Determine the (x, y) coordinate at the center of the cell enclosing the given text.  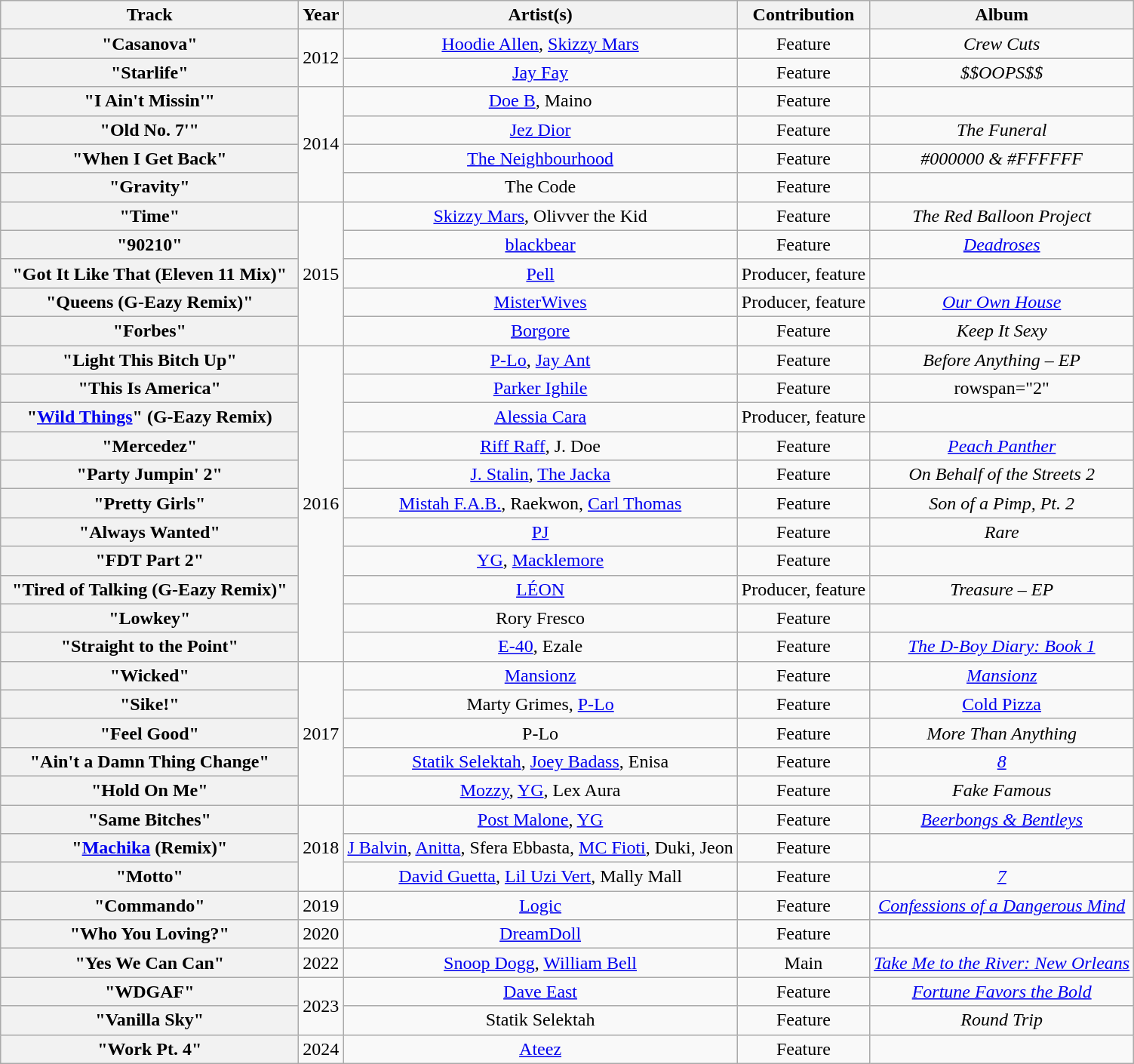
"Pretty Girls" (149, 503)
$$OOPS$$ (1002, 72)
"Hold On Me" (149, 790)
Contribution (803, 15)
Fake Famous (1002, 790)
On Behalf of the Streets 2 (1002, 475)
"Starlife" (149, 72)
Post Malone, YG (540, 819)
Pell (540, 273)
More Than Anything (1002, 733)
"Wild Things" (G-Eazy Remix) (149, 417)
Main (803, 963)
7 (1002, 877)
2012 (321, 58)
YG, Macklemore (540, 561)
Confessions of a Dangerous Mind (1002, 906)
"This Is America" (149, 389)
Mistah F.A.B., Raekwon, Carl Thomas (540, 503)
David Guetta, Lil Uzi Vert, Mally Mall (540, 877)
"Commando" (149, 906)
Mozzy, YG, Lex Aura (540, 790)
"I Ain't Missin'" (149, 101)
"Motto" (149, 877)
2020 (321, 934)
Keep It Sexy (1002, 331)
P-Lo (540, 733)
Son of a Pimp, Pt. 2 (1002, 503)
Rare (1002, 532)
Crew Cuts (1002, 44)
Skizzy Mars, Olivver the Kid (540, 216)
Ateez (540, 1049)
Fortune Favors the Bold (1002, 992)
2019 (321, 906)
"Tired of Talking (G-Eazy Remix)" (149, 589)
Deadroses (1002, 244)
2018 (321, 847)
"FDT Part 2" (149, 561)
Snoop Dogg, William Bell (540, 963)
The Red Balloon Project (1002, 216)
The Funeral (1002, 130)
Cold Pizza (1002, 704)
"Machika (Remix)" (149, 848)
"Feel Good" (149, 733)
DreamDoll (540, 934)
Take Me to the River: New Orleans (1002, 963)
"Always Wanted" (149, 532)
"Sike!" (149, 704)
"Straight to the Point" (149, 647)
"Party Jumpin' 2" (149, 475)
Alessia Cara (540, 417)
"Wicked" (149, 675)
"Gravity" (149, 187)
"Got It Like That (Eleven 11 Mix)" (149, 273)
8 (1002, 761)
Borgore (540, 331)
MisterWives (540, 302)
Statik Selektah, Joey Badass, Enisa (540, 761)
"When I Get Back" (149, 158)
"Mercedez" (149, 446)
"Work Pt. 4" (149, 1049)
Logic (540, 906)
"Vanilla Sky" (149, 1020)
P-Lo, Jay Ant (540, 360)
"Casanova" (149, 44)
2024 (321, 1049)
"Ain't a Damn Thing Change" (149, 761)
Riff Raff, J. Doe (540, 446)
Album (1002, 15)
"Light This Bitch Up" (149, 360)
Track (149, 15)
Jay Fay (540, 72)
"90210" (149, 244)
Dave East (540, 992)
Statik Selektah (540, 1020)
2017 (321, 733)
2015 (321, 273)
"Who You Loving?" (149, 934)
PJ (540, 532)
"Forbes" (149, 331)
blackbear (540, 244)
Hoodie Allen, Skizzy Mars (540, 44)
Year (321, 15)
Treasure – EP (1002, 589)
Beerbongs & Bentleys (1002, 819)
2023 (321, 1006)
2016 (321, 504)
Doe B, Maino (540, 101)
"Time" (149, 216)
"WDGAF" (149, 992)
The Code (540, 187)
rowspan="2" (1002, 389)
Our Own House (1002, 302)
#000000 & #FFFFFF (1002, 158)
The Neighbourhood (540, 158)
Artist(s) (540, 15)
Before Anything – EP (1002, 360)
"Same Bitches" (149, 819)
Jez Dior (540, 130)
Peach Panther (1002, 446)
2022 (321, 963)
Round Trip (1002, 1020)
The D-Boy Diary: Book 1 (1002, 647)
J. Stalin, The Jacka (540, 475)
Parker Ighile (540, 389)
E-40, Ezale (540, 647)
2014 (321, 144)
LÉON (540, 589)
Rory Fresco (540, 618)
"Yes We Can Can" (149, 963)
"Lowkey" (149, 618)
J Balvin, Anitta, Sfera Ebbasta, MC Fioti, Duki, Jeon (540, 848)
Marty Grimes, P-Lo (540, 704)
"Queens (G-Eazy Remix)" (149, 302)
"Old No. 7'" (149, 130)
